Determine the (x, y) coordinate at the center of the cell enclosing the given text.  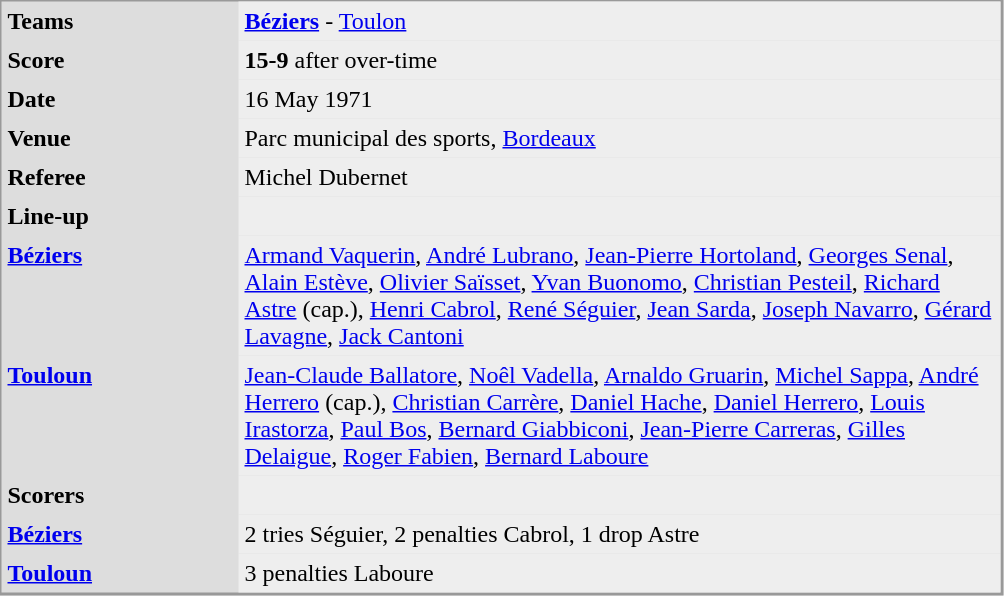
Scorers (120, 496)
Venue (120, 138)
Teams (120, 22)
Parc municipal des sports, Bordeaux (619, 138)
16 May 1971 (619, 100)
Score (120, 60)
2 tries Séguier, 2 penalties Cabrol, 1 drop Astre (619, 534)
Michel Dubernet (619, 178)
3 penalties Laboure (619, 574)
Date (120, 100)
15-9 after over-time (619, 60)
Line-up (120, 216)
Béziers - Toulon (619, 22)
Referee (120, 178)
